Provide the [X, Y] coordinate of the cell's center where the given text is located.  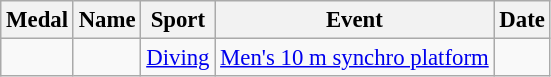
Name [107, 20]
Men's 10 m synchro platform [354, 58]
Event [354, 20]
Medal [38, 20]
Sport [178, 20]
Date [522, 20]
Diving [178, 58]
